Find where the given text appears and provide that cell's center as [x, y] coordinate. 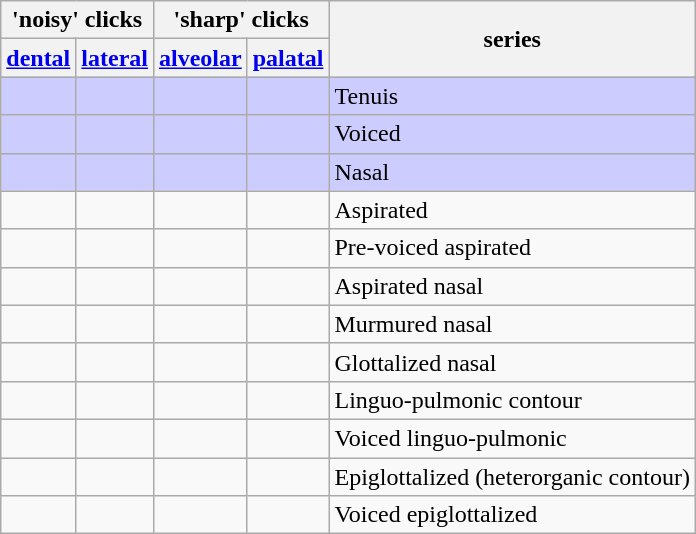
series [512, 39]
Voiced epiglottalized [512, 515]
dental [38, 58]
Voiced linguo-pulmonic [512, 438]
Linguo-pulmonic contour [512, 400]
Nasal [512, 172]
Murmured nasal [512, 324]
Pre-voiced aspirated [512, 248]
'sharp' clicks [242, 20]
Glottalized nasal [512, 362]
'noisy' clicks [78, 20]
Epiglottalized (heterorganic contour) [512, 477]
lateral [115, 58]
Aspirated [512, 210]
alveolar [201, 58]
palatal [288, 58]
Tenuis [512, 96]
Voiced [512, 134]
Aspirated nasal [512, 286]
